Find where the given text appears and provide that cell's center as [X, Y] coordinate. 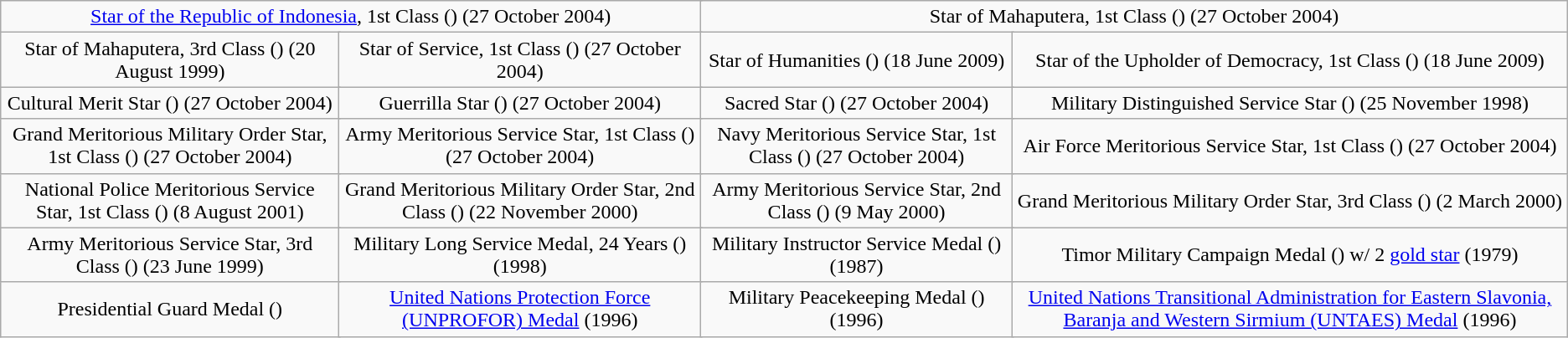
Star of Mahaputera, 1st Class () (27 October 2004) [1134, 17]
Star of Service, 1st Class () (27 October 2004) [520, 60]
Grand Meritorious Military Order Star, 1st Class () (27 October 2004) [170, 146]
Navy Meritorious Service Star, 1st Class () (27 October 2004) [857, 146]
Star of the Republic of Indonesia, 1st Class () (27 October 2004) [351, 17]
Timor Military Campaign Medal () w/ 2 gold star (1979) [1290, 254]
Army Meritorious Service Star, 1st Class () (27 October 2004) [520, 146]
Army Meritorious Service Star, 2nd Class () (9 May 2000) [857, 201]
Grand Meritorious Military Order Star, 2nd Class () (22 November 2000) [520, 201]
Military Long Service Medal, 24 Years () (1998) [520, 254]
Military Peacekeeping Medal () (1996) [857, 310]
Star of Humanities () (18 June 2009) [857, 60]
United Nations Transitional Administration for Eastern Slavonia, Baranja and Western Sirmium (UNTAES) Medal (1996) [1290, 310]
Military Distinguished Service Star () (25 November 1998) [1290, 103]
Air Force Meritorious Service Star, 1st Class () (27 October 2004) [1290, 146]
Military Instructor Service Medal () (1987) [857, 254]
Guerrilla Star () (27 October 2004) [520, 103]
National Police Meritorious Service Star, 1st Class () (8 August 2001) [170, 201]
Sacred Star () (27 October 2004) [857, 103]
Cultural Merit Star () (27 October 2004) [170, 103]
United Nations Protection Force (UNPROFOR) Medal (1996) [520, 310]
Star of the Upholder of Democracy, 1st Class () (18 June 2009) [1290, 60]
Army Meritorious Service Star, 3rd Class () (23 June 1999) [170, 254]
Star of Mahaputera, 3rd Class () (20 August 1999) [170, 60]
Presidential Guard Medal () [170, 310]
Grand Meritorious Military Order Star, 3rd Class () (2 March 2000) [1290, 201]
